Provide the (x, y) coordinate of the cell's center where the given text is located.  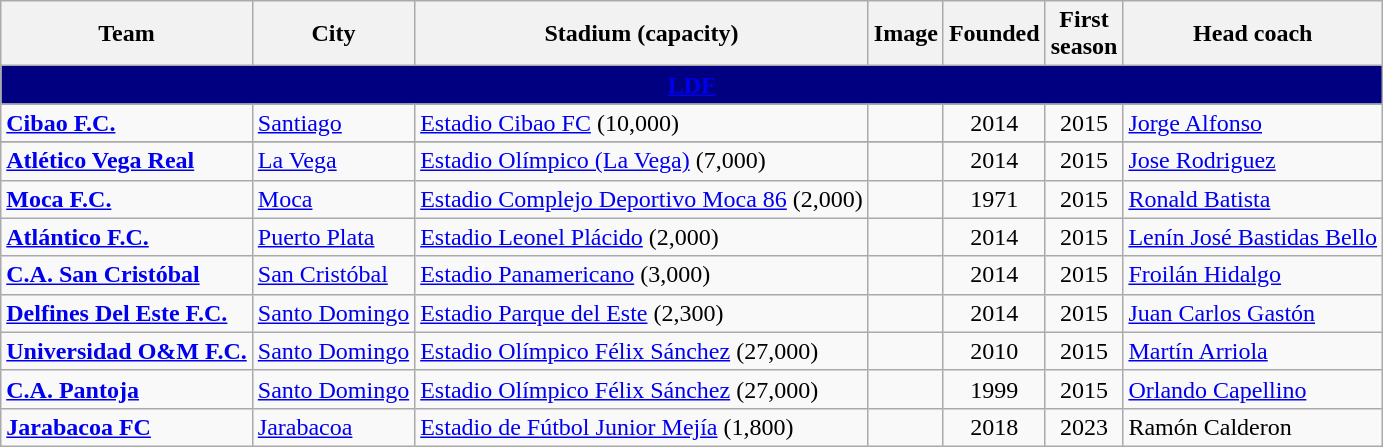
City (333, 34)
Estadio de Fútbol Junior Mejía (1,800) (642, 427)
2018 (994, 427)
Jarabacoa FC (127, 427)
2023 (1084, 427)
Cibao F.C. (127, 123)
Jorge Alfonso (1253, 123)
Santiago (333, 123)
Jarabacoa (333, 427)
Froilán Hidalgo (1253, 275)
Ronald Batista (1253, 199)
First season (1084, 34)
Orlando Capellino (1253, 389)
Puerto Plata (333, 237)
Moca F.C. (127, 199)
Estadio Complejo Deportivo Moca 86 (2,000) (642, 199)
Atlántico F.C. (127, 237)
Atlético Vega Real (127, 161)
1999 (994, 389)
Estadio Parque del Este (2,300) (642, 313)
Lenín José Bastidas Bello (1253, 237)
2010 (994, 351)
Estadio Olímpico (La Vega) (7,000) (642, 161)
Delfines Del Este F.C. (127, 313)
Jose Rodriguez (1253, 161)
Ramón Calderon (1253, 427)
Universidad O&M F.C. (127, 351)
LDF (692, 85)
Stadium (capacity) (642, 34)
C.A. Pantoja (127, 389)
Martín Arriola (1253, 351)
Image (906, 34)
Estadio Panamericano (3,000) (642, 275)
Moca (333, 199)
San Cristóbal (333, 275)
Founded (994, 34)
C.A. San Cristóbal (127, 275)
Estadio Cibao FC (10,000) (642, 123)
1971 (994, 199)
La Vega (333, 161)
Head coach (1253, 34)
Team (127, 34)
Estadio Leonel Plácido (2,000) (642, 237)
Juan Carlos Gastón (1253, 313)
